Pinpoint the cell where the given text exists, returning its (x, y) midpoint coordinate. 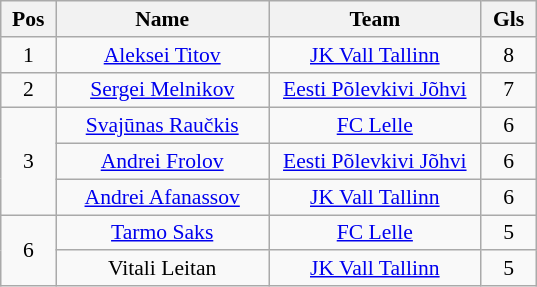
Andrei Frolov (162, 162)
7 (508, 90)
Team (374, 19)
Name (162, 19)
1 (28, 55)
Sergei Melnikov (162, 90)
8 (508, 55)
Gls (508, 19)
Andrei Afanassov (162, 197)
Pos (28, 19)
Svajūnas Raučkis (162, 126)
3 (28, 162)
2 (28, 90)
Aleksei Titov (162, 55)
Vitali Leitan (162, 269)
Tarmo Saks (162, 233)
